Return (X, Y) of the center of cell containing provided text 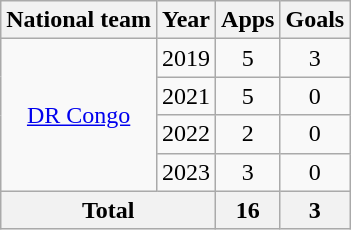
Goals (315, 20)
DR Congo (79, 115)
Total (108, 210)
2021 (186, 96)
2019 (186, 58)
Apps (248, 20)
National team (79, 20)
2022 (186, 134)
2 (248, 134)
16 (248, 210)
Year (186, 20)
2023 (186, 172)
